Locate the cell with the specified text and output its (X, Y) center coordinate. 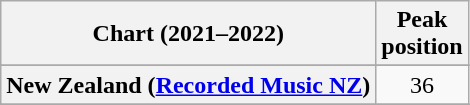
36 (422, 85)
Peakposition (422, 34)
Chart (2021–2022) (188, 34)
New Zealand (Recorded Music NZ) (188, 85)
